Extract the [x, y] coordinate from the center of the cell holding the provided text.  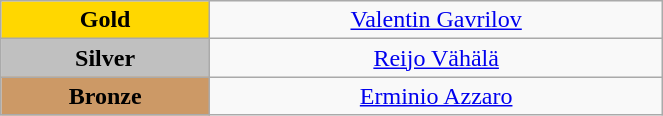
Bronze [106, 96]
Gold [106, 20]
Erminio Azzaro [436, 96]
Reijo Vähälä [436, 58]
Silver [106, 58]
Valentin Gavrilov [436, 20]
